Find where the given text appears and provide that cell's center as (x, y) coordinate. 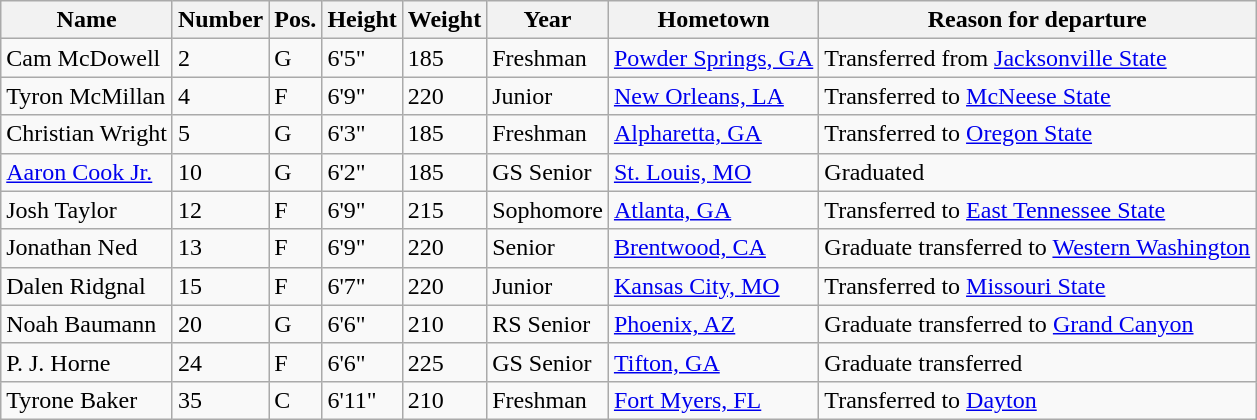
20 (220, 324)
Tifton, GA (713, 362)
Transferred to McNeese State (1038, 96)
Year (548, 20)
Tyron McMillan (87, 96)
Tyrone Baker (87, 400)
5 (220, 134)
10 (220, 172)
24 (220, 362)
Sophomore (548, 210)
St. Louis, MO (713, 172)
Brentwood, CA (713, 248)
New Orleans, LA (713, 96)
Noah Baumann (87, 324)
Fort Myers, FL (713, 400)
2 (220, 58)
6'7" (362, 286)
Powder Springs, GA (713, 58)
Transferred to Missouri State (1038, 286)
Name (87, 20)
6'11" (362, 400)
Pos. (296, 20)
Transferred from Jacksonville State (1038, 58)
Weight (444, 20)
Reason for departure (1038, 20)
Christian Wright (87, 134)
Graduate transferred to Western Washington (1038, 248)
Transferred to East Tennessee State (1038, 210)
6'5" (362, 58)
Transferred to Dayton (1038, 400)
Cam McDowell (87, 58)
Transferred to Oregon State (1038, 134)
Atlanta, GA (713, 210)
Jonathan Ned (87, 248)
RS Senior (548, 324)
225 (444, 362)
P. J. Horne (87, 362)
Kansas City, MO (713, 286)
Graduate transferred to Grand Canyon (1038, 324)
Josh Taylor (87, 210)
Hometown (713, 20)
C (296, 400)
4 (220, 96)
6'2" (362, 172)
6'3" (362, 134)
Graduated (1038, 172)
Number (220, 20)
215 (444, 210)
Aaron Cook Jr. (87, 172)
Senior (548, 248)
15 (220, 286)
Phoenix, AZ (713, 324)
12 (220, 210)
35 (220, 400)
13 (220, 248)
Graduate transferred (1038, 362)
Alpharetta, GA (713, 134)
Dalen Ridgnal (87, 286)
Height (362, 20)
